Capture the cell that displays the provided text and extract its [x, y] central coordinate. 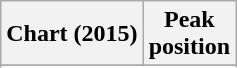
Chart (2015) [72, 34]
Peakposition [189, 34]
